Scan for the cell matching the given text and deliver its (X, Y) coordinate at center. 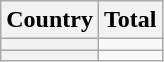
Total (130, 20)
Country (50, 20)
